For the text-containing cell, return its midpoint in [X, Y] coordinate format. 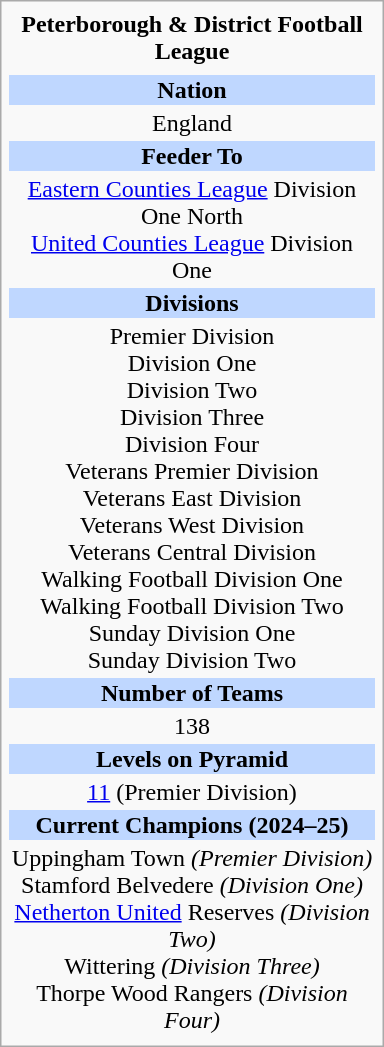
11 (Premier Division) [192, 792]
Nation [192, 90]
Levels on Pyramid [192, 759]
England [192, 123]
Number of Teams [192, 693]
Eastern Counties League Division One NorthUnited Counties League Division One [192, 230]
Current Champions (2024–25) [192, 825]
Peterborough & District Football League [192, 38]
Divisions [192, 303]
Feeder To [192, 156]
138 [192, 726]
